From the cell containing the given text, extract its center point as [x, y] coordinate. 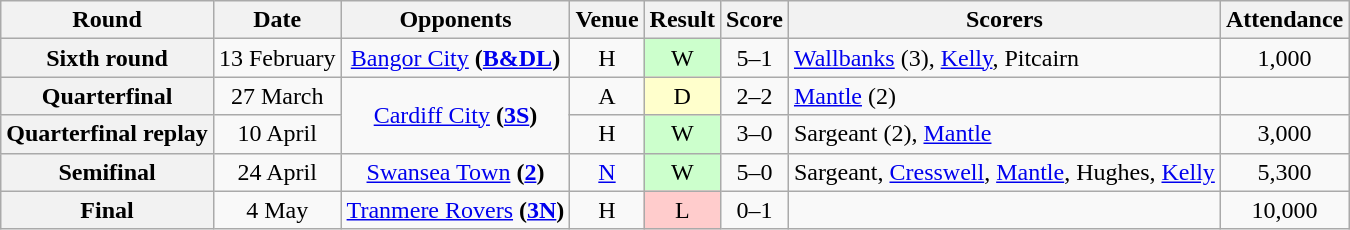
Opponents [456, 20]
Final [108, 210]
2–2 [754, 96]
3,000 [1284, 134]
Tranmere Rovers (3N) [456, 210]
27 March [277, 96]
10,000 [1284, 210]
5–0 [754, 172]
D [682, 96]
N [607, 172]
0–1 [754, 210]
Sixth round [108, 58]
Venue [607, 20]
Quarterfinal replay [108, 134]
Scorers [1004, 20]
L [682, 210]
Swansea Town (2) [456, 172]
Mantle (2) [1004, 96]
Round [108, 20]
Semifinal [108, 172]
10 April [277, 134]
Date [277, 20]
Sargeant, Cresswell, Mantle, Hughes, Kelly [1004, 172]
Attendance [1284, 20]
Cardiff City (3S) [456, 115]
Quarterfinal [108, 96]
13 February [277, 58]
Sargeant (2), Mantle [1004, 134]
Wallbanks (3), Kelly, Pitcairn [1004, 58]
24 April [277, 172]
5,300 [1284, 172]
3–0 [754, 134]
4 May [277, 210]
Score [754, 20]
A [607, 96]
Result [682, 20]
Bangor City (B&DL) [456, 58]
1,000 [1284, 58]
5–1 [754, 58]
